Identify which cell holds the provided text, then report its (x, y) central coordinate. 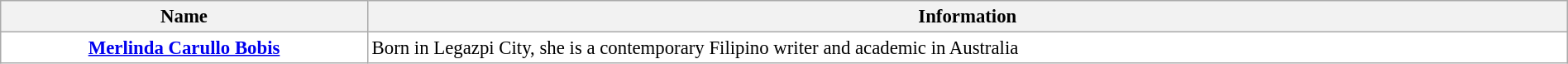
Information (968, 17)
Merlinda Carullo Bobis (184, 48)
Name (184, 17)
Born in Legazpi City, she is a contemporary Filipino writer and academic in Australia (968, 48)
